Search for the cell housing the specified text and yield its [X, Y] center coordinate. 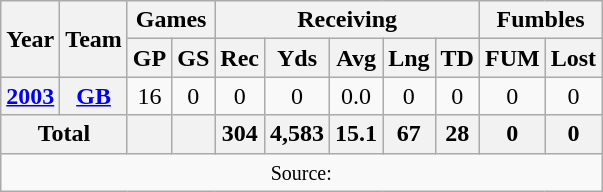
0.0 [356, 96]
Fumbles [540, 20]
304 [240, 134]
4,583 [298, 134]
67 [409, 134]
Source: [302, 172]
Total [64, 134]
Receiving [348, 20]
GB [94, 96]
Games [170, 20]
FUM [512, 58]
15.1 [356, 134]
28 [457, 134]
Lng [409, 58]
Rec [240, 58]
Yds [298, 58]
TD [457, 58]
2003 [30, 96]
Year [30, 39]
16 [149, 96]
GP [149, 58]
GS [194, 58]
Avg [356, 58]
Team [94, 39]
Lost [573, 58]
